For the text-containing cell, return its midpoint in [X, Y] coordinate format. 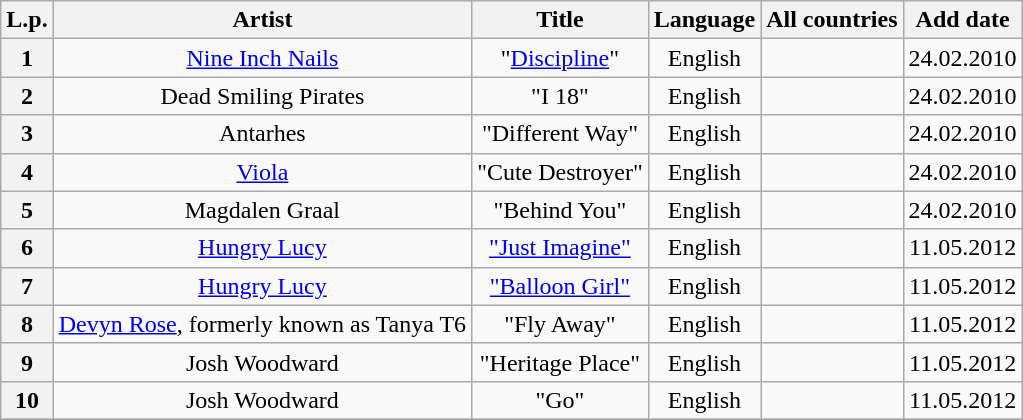
5 [27, 210]
"Discipline" [560, 58]
Artist [262, 20]
"Cute Destroyer" [560, 172]
"Just Imagine" [560, 248]
Magdalen Graal [262, 210]
10 [27, 400]
4 [27, 172]
Dead Smiling Pirates [262, 96]
3 [27, 134]
6 [27, 248]
"Go" [560, 400]
2 [27, 96]
Viola [262, 172]
Add date [962, 20]
Title [560, 20]
L.p. [27, 20]
"I 18" [560, 96]
"Heritage Place" [560, 362]
"Balloon Girl" [560, 286]
8 [27, 324]
"Behind You" [560, 210]
"Fly Away" [560, 324]
Antarhes [262, 134]
Devyn Rose, formerly known as Tanya T6 [262, 324]
1 [27, 58]
"Different Way" [560, 134]
Nine Inch Nails [262, 58]
9 [27, 362]
All countries [832, 20]
Language [704, 20]
7 [27, 286]
